Search for the cell housing the specified text and yield its [x, y] center coordinate. 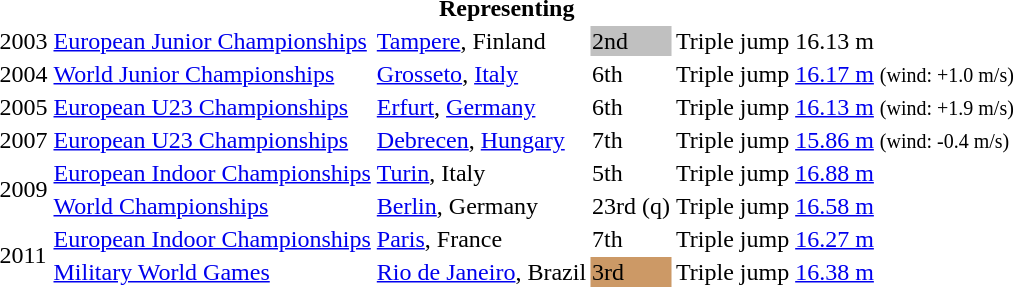
Berlin, Germany [481, 206]
5th [632, 173]
Erfurt, Germany [481, 107]
World Championships [212, 206]
2nd [632, 41]
Debrecen, Hungary [481, 140]
Grosseto, Italy [481, 74]
3rd [632, 272]
Rio de Janeiro, Brazil [481, 272]
World Junior Championships [212, 74]
Turin, Italy [481, 173]
Tampere, Finland [481, 41]
European Junior Championships [212, 41]
Paris, France [481, 239]
Military World Games [212, 272]
23rd (q) [632, 206]
